Find where the given text appears and provide that cell's center as (X, Y) coordinate. 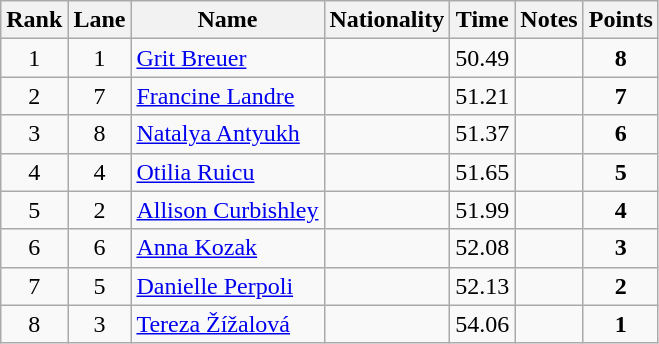
Danielle Perpoli (228, 286)
52.13 (482, 286)
51.99 (482, 210)
Grit Breuer (228, 58)
Time (482, 20)
Natalya Antyukh (228, 134)
51.37 (482, 134)
51.65 (482, 172)
50.49 (482, 58)
Otilia Ruicu (228, 172)
Name (228, 20)
Anna Kozak (228, 248)
Nationality (387, 20)
52.08 (482, 248)
Rank (34, 20)
Lane (100, 20)
Tereza Žížalová (228, 324)
51.21 (482, 96)
54.06 (482, 324)
Francine Landre (228, 96)
Points (620, 20)
Allison Curbishley (228, 210)
Notes (549, 20)
